Capture the cell that displays the provided text and extract its (X, Y) central coordinate. 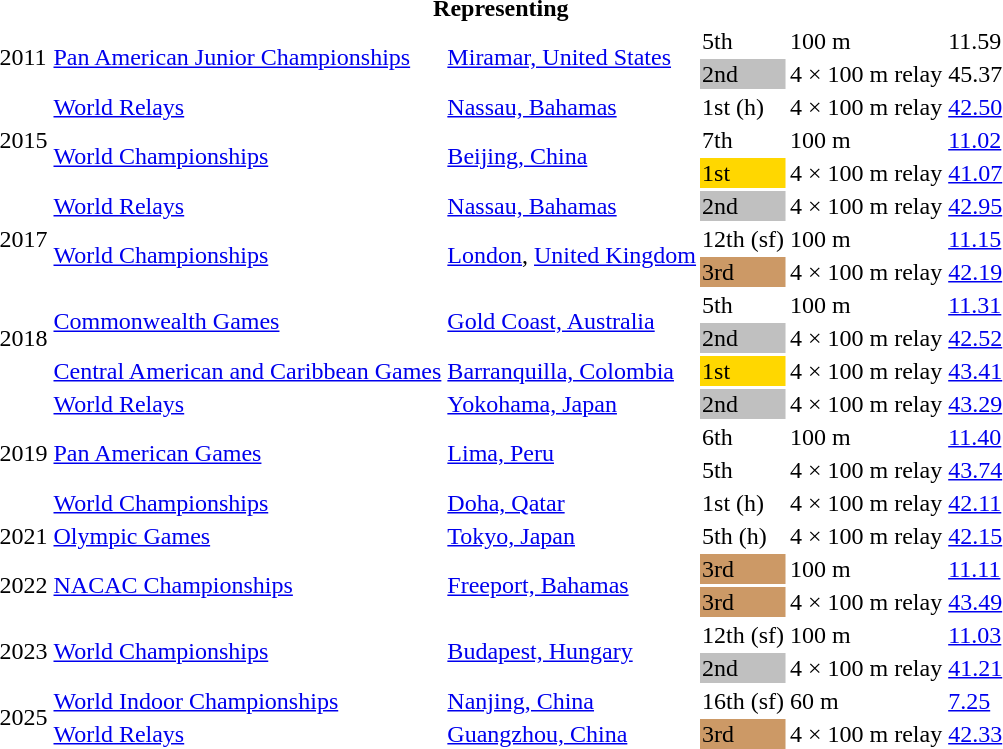
NACAC Championships (248, 586)
Freeport, Bahamas (572, 586)
Budapest, Hungary (572, 652)
Gold Coast, Australia (572, 322)
Yokohama, Japan (572, 404)
London, United Kingdom (572, 256)
Doha, Qatar (572, 503)
6th (744, 437)
Guangzhou, China (572, 734)
Central American and Caribbean Games (248, 371)
Nanjing, China (572, 701)
60 m (866, 701)
Tokyo, Japan (572, 536)
World Indoor Championships (248, 701)
Pan American Junior Championships (248, 58)
Commonwealth Games (248, 322)
Pan American Games (248, 454)
Beijing, China (572, 156)
Olympic Games (248, 536)
7th (744, 140)
Lima, Peru (572, 454)
Barranquilla, Colombia (572, 371)
16th (sf) (744, 701)
5th (h) (744, 536)
Miramar, United States (572, 58)
